From the cell containing the given text, extract its center point as [X, Y] coordinate. 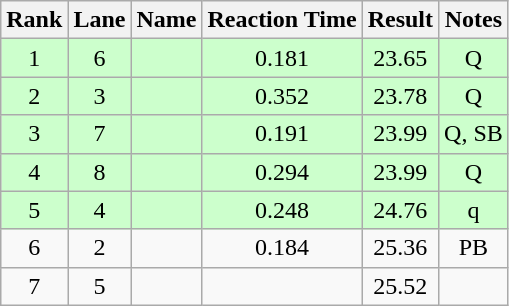
8 [100, 172]
q [474, 210]
23.78 [400, 96]
23.65 [400, 58]
0.294 [282, 172]
Name [166, 20]
0.352 [282, 96]
Notes [474, 20]
25.52 [400, 286]
Rank [34, 20]
0.191 [282, 134]
Q, SB [474, 134]
PB [474, 248]
0.181 [282, 58]
0.184 [282, 248]
1 [34, 58]
Lane [100, 20]
Result [400, 20]
25.36 [400, 248]
0.248 [282, 210]
Reaction Time [282, 20]
24.76 [400, 210]
